Return the (X, Y) coordinate for the center point of the cell that contains the specified text.  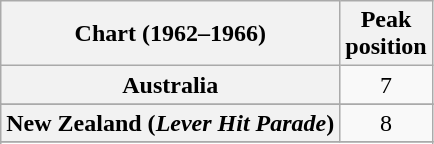
7 (386, 85)
Australia (170, 85)
Peakposition (386, 34)
New Zealand (Lever Hit Parade) (170, 123)
Chart (1962–1966) (170, 34)
8 (386, 123)
